Output the [x, y] coordinate of the center of the cell containing the given text.  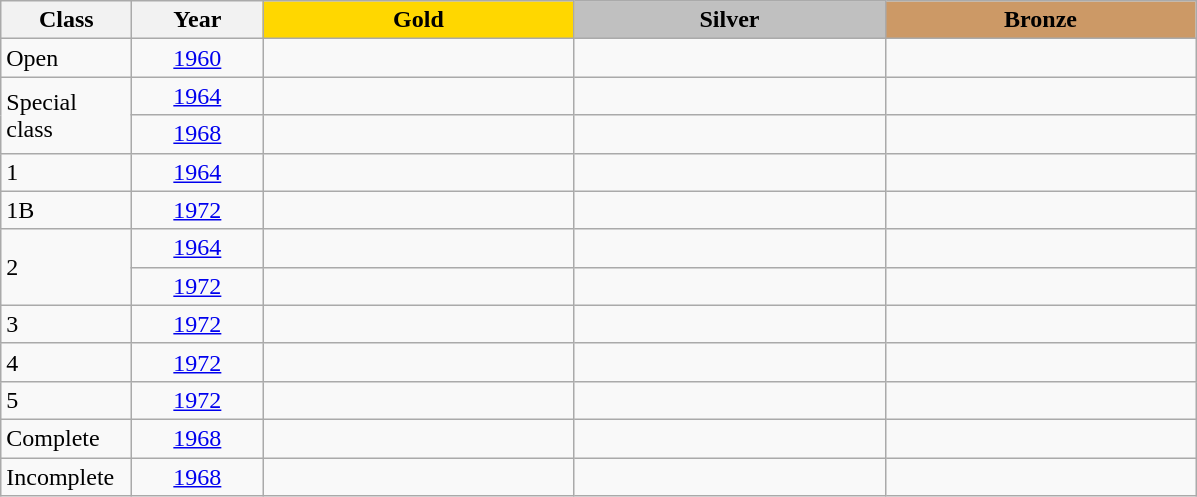
1960 [198, 58]
Bronze [1040, 20]
Complete [66, 438]
3 [66, 324]
Gold [418, 20]
Incomplete [66, 477]
Class [66, 20]
Silver [730, 20]
5 [66, 400]
4 [66, 362]
2 [66, 267]
Year [198, 20]
Special class [66, 115]
1 [66, 172]
1B [66, 210]
Open [66, 58]
